Output the (X, Y) coordinate of the center of the cell containing the given text.  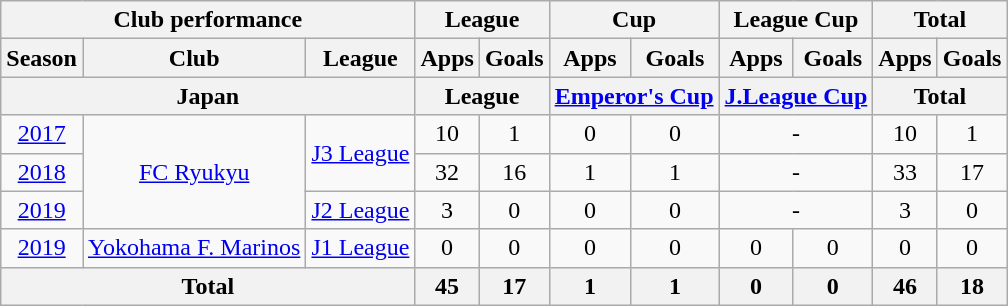
33 (905, 172)
18 (972, 286)
Cup (634, 20)
2018 (42, 172)
46 (905, 286)
League Cup (796, 20)
Emperor's Cup (634, 96)
Japan (208, 96)
16 (514, 172)
Club performance (208, 20)
2017 (42, 134)
45 (447, 286)
Season (42, 58)
J.League Cup (796, 96)
J2 League (360, 210)
J3 League (360, 153)
J1 League (360, 248)
Yokohama F. Marinos (194, 248)
Club (194, 58)
FC Ryukyu (194, 172)
32 (447, 172)
